Pinpoint the cell where the given text exists, returning its (X, Y) midpoint coordinate. 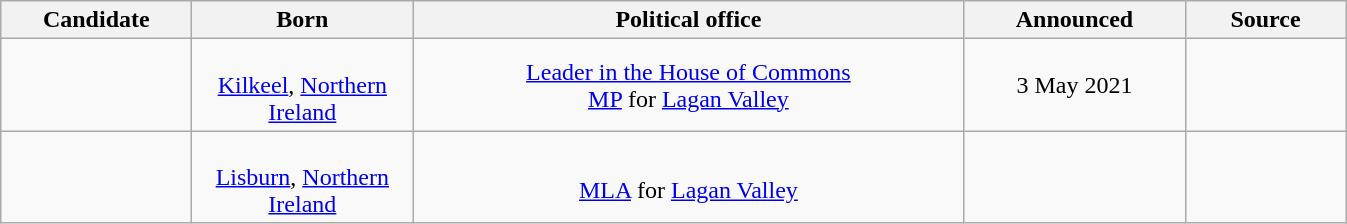
Candidate (96, 20)
Leader in the House of Commons MP for Lagan Valley (688, 85)
Lisburn, Northern Ireland (302, 177)
Kilkeel, Northern Ireland (302, 85)
Source (1266, 20)
3 May 2021 (1074, 85)
Born (302, 20)
MLA for Lagan Valley (688, 177)
Announced (1074, 20)
Political office (688, 20)
